Locate the cell with the specified text and output its [x, y] center coordinate. 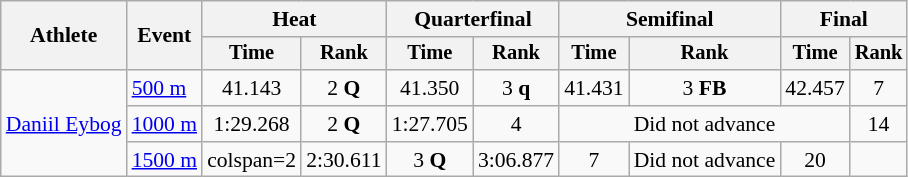
3 FB [705, 88]
Final [844, 19]
Semifinal [670, 19]
500 m [164, 88]
3 q [516, 88]
42.457 [814, 88]
Quarterfinal [474, 19]
41.350 [430, 88]
1000 m [164, 124]
14 [879, 124]
Event [164, 36]
41.431 [594, 88]
7 [879, 88]
4 [516, 124]
Heat [294, 19]
1:27.705 [430, 124]
1:29.268 [252, 124]
Did not advance [704, 124]
Daniil Eybog [64, 124]
41.143 [252, 88]
Athlete [64, 36]
